Detect which cell encompasses the target text, then output its [x, y] center coordinate. 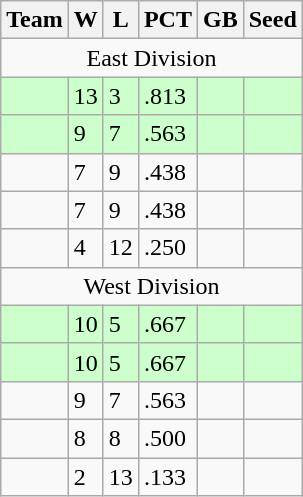
.500 [168, 438]
3 [120, 96]
PCT [168, 20]
.813 [168, 96]
2 [86, 477]
West Division [152, 286]
4 [86, 248]
East Division [152, 58]
.133 [168, 477]
W [86, 20]
GB [220, 20]
L [120, 20]
12 [120, 248]
.250 [168, 248]
Seed [272, 20]
Team [35, 20]
